From the cell containing the given text, extract its center point as [x, y] coordinate. 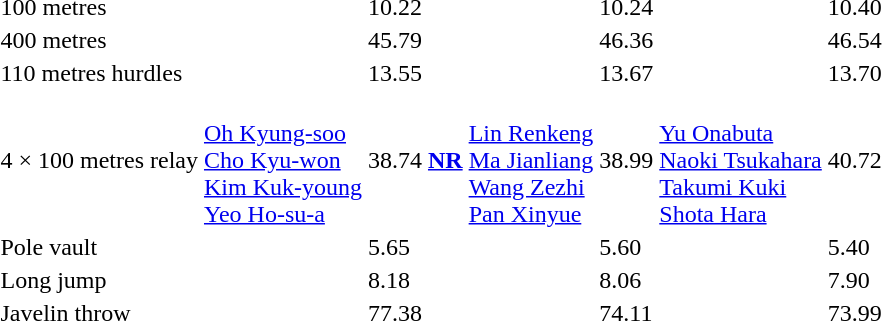
8.06 [626, 280]
Lin RenkengMa JianliangWang ZezhiPan Xinyue [531, 160]
38.99 [626, 160]
8.18 [415, 280]
5.65 [415, 247]
Oh Kyung-sooCho Kyu-wonKim Kuk-youngYeo Ho-su-a [282, 160]
46.36 [626, 40]
13.67 [626, 73]
45.79 [415, 40]
38.74 NR [415, 160]
Yu OnabutaNaoki TsukaharaTakumi KukiShota Hara [740, 160]
13.55 [415, 73]
5.60 [626, 247]
